Extract the [x, y] coordinate from the center of the cell holding the provided text.  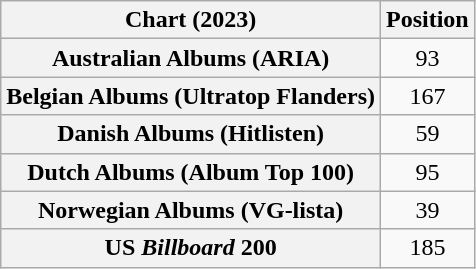
Dutch Albums (Album Top 100) [191, 172]
93 [428, 58]
Norwegian Albums (VG-lista) [191, 210]
59 [428, 134]
185 [428, 248]
39 [428, 210]
US Billboard 200 [191, 248]
Belgian Albums (Ultratop Flanders) [191, 96]
167 [428, 96]
Chart (2023) [191, 20]
95 [428, 172]
Australian Albums (ARIA) [191, 58]
Danish Albums (Hitlisten) [191, 134]
Position [428, 20]
